Provide the (X, Y) coordinate of the cell's center where the given text is located.  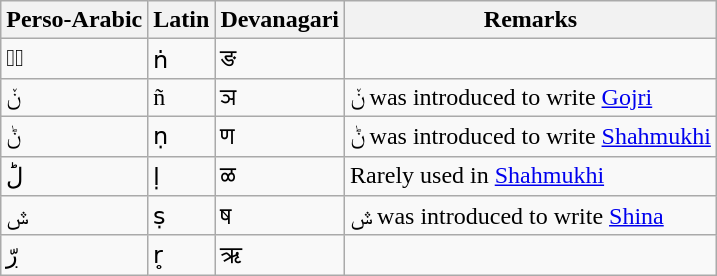
r̥ (182, 255)
ष (280, 216)
ṣ (182, 216)
Devanagari (280, 20)
Remarks (531, 20)
ݜ was introduced to write Shina (531, 216)
Perso-Arabic (74, 20)
ऋ (280, 255)
Rarely used in Shahmukhi (531, 176)
ङ (280, 59)
ݩ was introduced to write Gojri (531, 97)
Latin (182, 20)
ݩ (74, 97)
ݨ was introduced to write Shahmukhi (531, 136)
ṅ (182, 59)
ण (280, 136)
ळ (280, 176)
لؕ (74, 176)
ñ (182, 97)
ݜ (74, 216)
ݨ (74, 136)
ḷ (182, 176)
ڔّ (74, 255)
ṇ (182, 136)
ن٘ (74, 59)
ञ (280, 97)
